Pinpoint the cell where the given text exists, returning its (X, Y) midpoint coordinate. 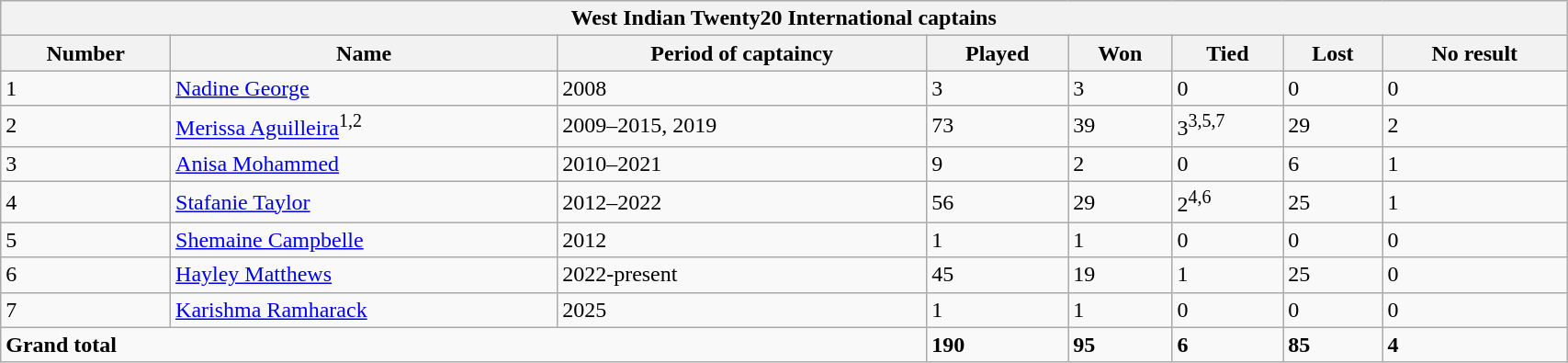
190 (998, 345)
No result (1475, 53)
45 (998, 275)
2012 (742, 240)
Name (364, 53)
19 (1121, 275)
Lost (1333, 53)
Won (1121, 53)
85 (1333, 345)
39 (1121, 127)
Shemaine Campbelle (364, 240)
Tied (1227, 53)
Period of captaincy (742, 53)
95 (1121, 345)
5 (86, 240)
Played (998, 53)
Merissa Aguilleira1,2 (364, 127)
Nadine George (364, 88)
Anisa Mohammed (364, 164)
West Indian Twenty20 International captains (784, 18)
2009–2015, 2019 (742, 127)
7 (86, 310)
2025 (742, 310)
9 (998, 164)
24,6 (1227, 202)
2008 (742, 88)
2010–2021 (742, 164)
33,5,7 (1227, 127)
Number (86, 53)
Stafanie Taylor (364, 202)
2022-present (742, 275)
Karishma Ramharack (364, 310)
56 (998, 202)
73 (998, 127)
2012–2022 (742, 202)
Hayley Matthews (364, 275)
Grand total (464, 345)
